Find where the given text appears and provide that cell's center as (X, Y) coordinate. 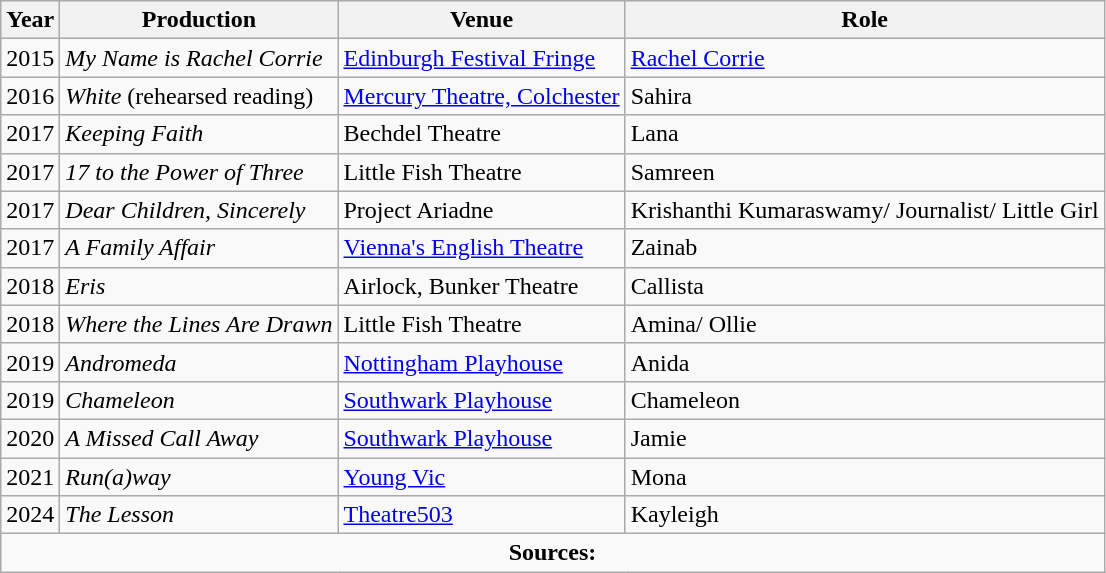
Anida (864, 362)
Callista (864, 286)
Vienna's English Theatre (482, 248)
Nottingham Playhouse (482, 362)
Sahira (864, 96)
Dear Children, Sincerely (199, 210)
Bechdel Theatre (482, 134)
Krishanthi Kumaraswamy/ Journalist/ Little Girl (864, 210)
Run(a)way (199, 477)
Eris (199, 286)
Jamie (864, 438)
Venue (482, 20)
2021 (30, 477)
2015 (30, 58)
Airlock, Bunker Theatre (482, 286)
A Family Affair (199, 248)
Zainab (864, 248)
Theatre503 (482, 515)
Role (864, 20)
Sources: (552, 553)
The Lesson (199, 515)
Young Vic (482, 477)
Mercury Theatre, Colchester (482, 96)
Rachel Corrie (864, 58)
Production (199, 20)
Project Ariadne (482, 210)
2024 (30, 515)
Where the Lines Are Drawn (199, 324)
White (rehearsed reading) (199, 96)
Kayleigh (864, 515)
Keeping Faith (199, 134)
Andromeda (199, 362)
Amina/ Ollie (864, 324)
A Missed Call Away (199, 438)
2016 (30, 96)
My Name is Rachel Corrie (199, 58)
Mona (864, 477)
Edinburgh Festival Fringe (482, 58)
2020 (30, 438)
17 to the Power of Three (199, 172)
Year (30, 20)
Lana (864, 134)
Samreen (864, 172)
